Identify which cell holds the provided text, then report its (X, Y) central coordinate. 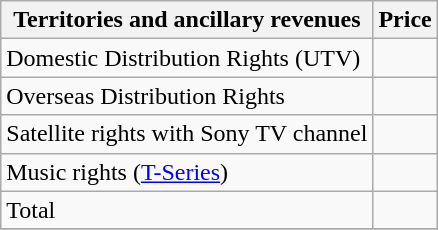
Satellite rights with Sony TV channel (187, 134)
Territories and ancillary revenues (187, 20)
Music rights (T-Series) (187, 172)
Total (187, 210)
Overseas Distribution Rights (187, 96)
Domestic Distribution Rights (UTV) (187, 58)
Price (405, 20)
